Capture the cell that displays the provided text and extract its [X, Y] central coordinate. 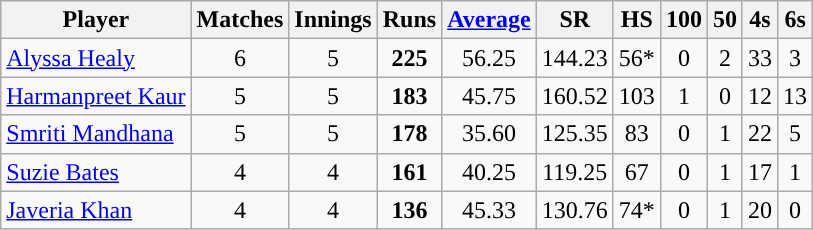
83 [636, 134]
22 [760, 134]
12 [760, 96]
Runs [409, 20]
2 [724, 58]
130.76 [574, 210]
50 [724, 20]
4s [760, 20]
225 [409, 58]
Javeria Khan [96, 210]
35.60 [490, 134]
100 [684, 20]
183 [409, 96]
13 [796, 96]
HS [636, 20]
45.33 [490, 210]
SR [574, 20]
56* [636, 58]
144.23 [574, 58]
Alyssa Healy [96, 58]
Innings [333, 20]
3 [796, 58]
160.52 [574, 96]
20 [760, 210]
161 [409, 172]
Average [490, 20]
125.35 [574, 134]
67 [636, 172]
45.75 [490, 96]
103 [636, 96]
136 [409, 210]
Smriti Mandhana [96, 134]
17 [760, 172]
Player [96, 20]
178 [409, 134]
6s [796, 20]
Matches [240, 20]
74* [636, 210]
Harmanpreet Kaur [96, 96]
33 [760, 58]
56.25 [490, 58]
40.25 [490, 172]
119.25 [574, 172]
6 [240, 58]
Suzie Bates [96, 172]
